Detect which cell encompasses the target text, then output its [x, y] center coordinate. 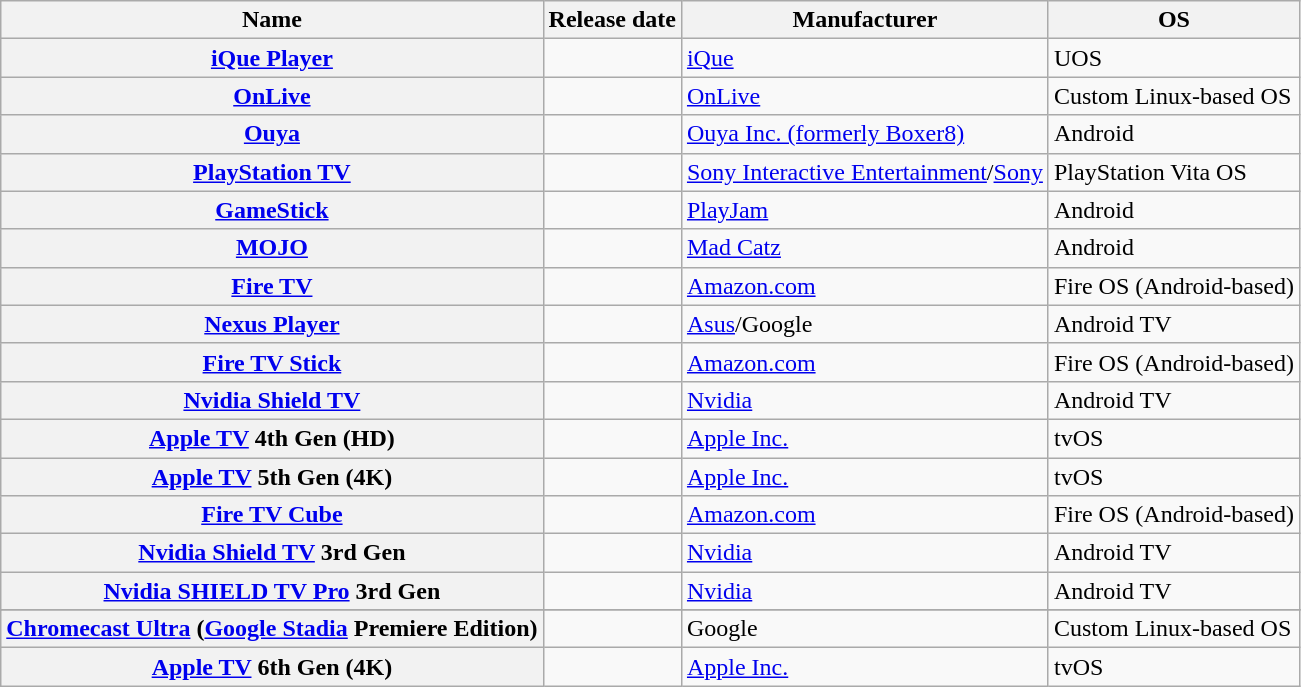
Mad Catz [864, 248]
Fire TV Stick [272, 362]
Chromecast Ultra (Google Stadia Premiere Edition) [272, 629]
iQue Player [272, 58]
GameStick [272, 210]
Apple TV 6th Gen (4K) [272, 667]
Nvidia Shield TV 3rd Gen [272, 553]
Apple TV 4th Gen (HD) [272, 438]
MOJO [272, 248]
Nexus Player [272, 324]
Ouya [272, 134]
Fire TV Cube [272, 515]
PlayJam [864, 210]
Fire TV [272, 286]
Asus/Google [864, 324]
Name [272, 20]
Google [864, 629]
iQue [864, 58]
OS [1174, 20]
Release date [612, 20]
Nvidia Shield TV [272, 400]
Manufacturer [864, 20]
Apple TV 5th Gen (4K) [272, 477]
Ouya Inc. (formerly Boxer8) [864, 134]
PlayStation TV [272, 172]
Sony Interactive Entertainment/Sony [864, 172]
PlayStation Vita OS [1174, 172]
UOS [1174, 58]
Nvidia SHIELD TV Pro 3rd Gen [272, 591]
